Locate the cell with the specified text and output its (x, y) center coordinate. 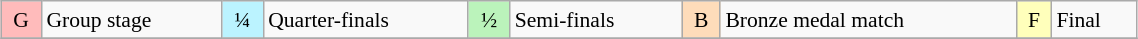
Bronze medal match (868, 20)
Semi-finals (596, 20)
B (702, 20)
G (21, 20)
½ (488, 20)
¼ (242, 20)
Group stage (132, 20)
F (1034, 20)
Final (1094, 20)
Quarter-finals (366, 20)
